Determine the [X, Y] coordinate at the center of the cell enclosing the given text.  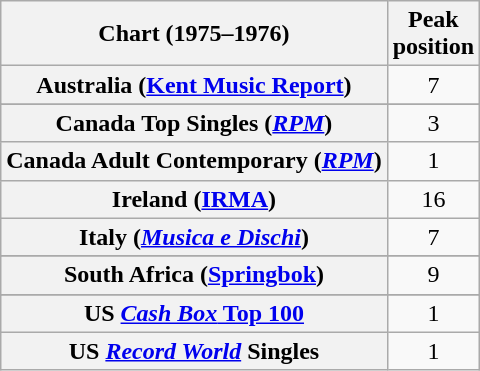
US Cash Box Top 100 [194, 313]
Peakposition [433, 34]
South Africa (Springbok) [194, 275]
Canada Adult Contemporary (RPM) [194, 161]
Australia (Kent Music Report) [194, 85]
US Record World Singles [194, 351]
Italy (Musica e Dischi) [194, 237]
9 [433, 275]
Chart (1975–1976) [194, 34]
Canada Top Singles (RPM) [194, 123]
16 [433, 199]
3 [433, 123]
Ireland (IRMA) [194, 199]
